Return [x, y] of the center of cell containing provided text 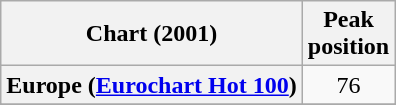
Europe (Eurochart Hot 100) [152, 85]
Peakposition [348, 34]
76 [348, 85]
Chart (2001) [152, 34]
